Detect which cell encompasses the target text, then output its (X, Y) center coordinate. 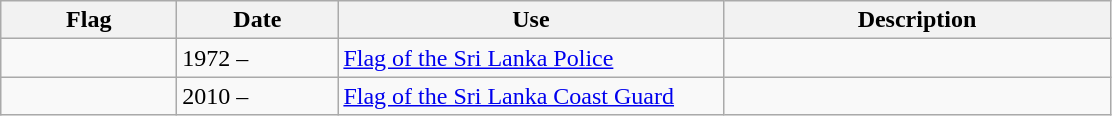
Description (917, 20)
1972 – (258, 58)
Flag of the Sri Lanka Coast Guard (531, 96)
2010 – (258, 96)
Use (531, 20)
Flag (89, 20)
Date (258, 20)
Flag of the Sri Lanka Police (531, 58)
